Capture the cell that displays the provided text and extract its (X, Y) central coordinate. 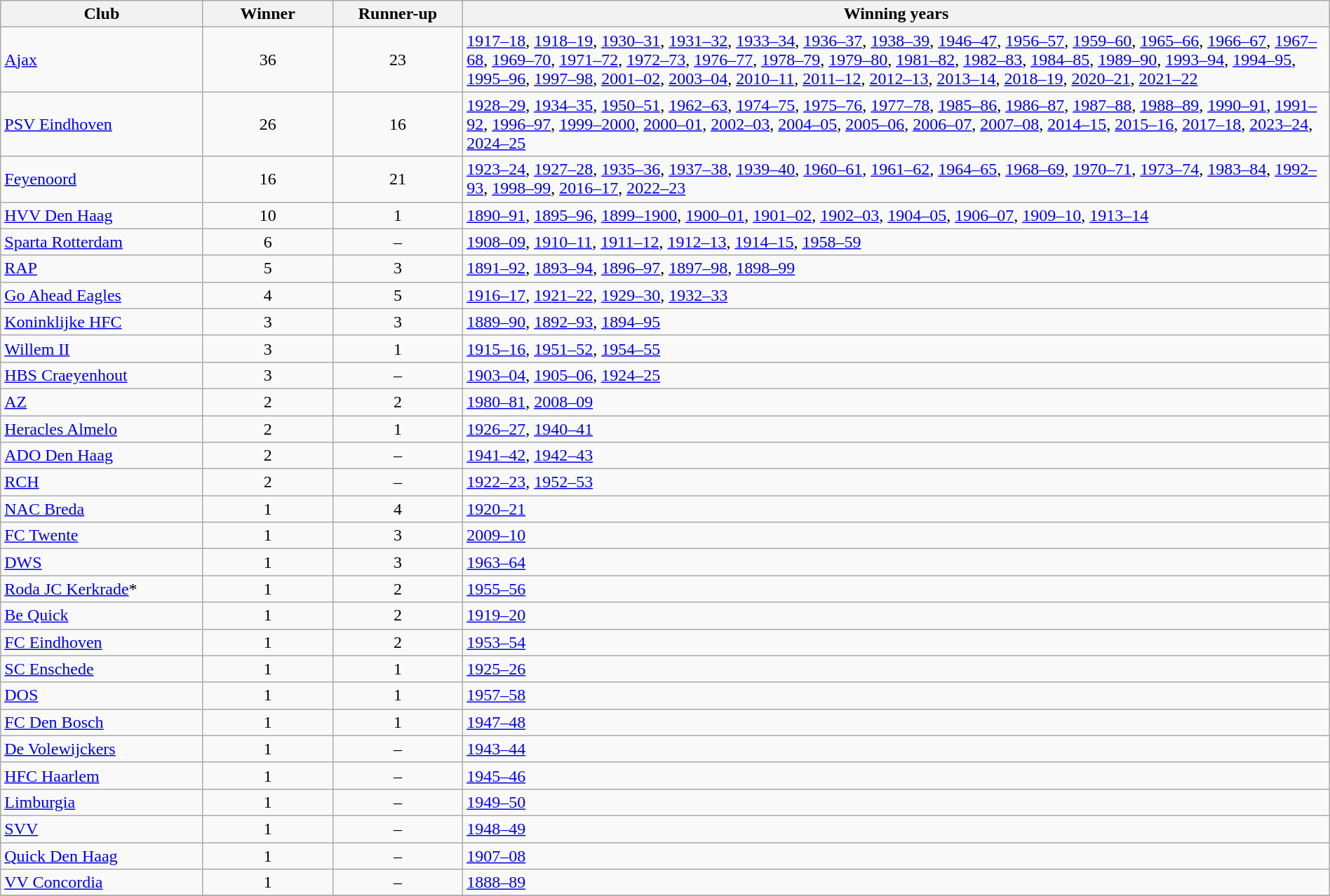
1943–44 (896, 749)
21 (397, 179)
Koninklijke HFC (102, 322)
Feyenoord (102, 179)
Ajax (102, 60)
Willem II (102, 348)
Be Quick (102, 616)
1949–50 (896, 802)
1925–26 (896, 669)
1919–20 (896, 616)
Heracles Almelo (102, 428)
AZ (102, 402)
1903–04, 1905–06, 1924–25 (896, 375)
HFC Haarlem (102, 775)
Club (102, 14)
Runner-up (397, 14)
1947–48 (896, 722)
Winning years (896, 14)
6 (268, 242)
36 (268, 60)
1945–46 (896, 775)
NAC Breda (102, 509)
VV Concordia (102, 883)
1926–27, 1940–41 (896, 428)
FC Eindhoven (102, 642)
1957–58 (896, 695)
Sparta Rotterdam (102, 242)
RCH (102, 482)
FC Twente (102, 536)
Quick Den Haag (102, 856)
1908–09, 1910–11, 1911–12, 1912–13, 1914–15, 1958–59 (896, 242)
SC Enschede (102, 669)
1888–89 (896, 883)
1890–91, 1895–96, 1899–1900, 1900–01, 1901–02, 1902–03, 1904–05, 1906–07, 1909–10, 1913–14 (896, 215)
1923–24, 1927–28, 1935–36, 1937–38, 1939–40, 1960–61, 1961–62, 1964–65, 1968–69, 1970–71, 1973–74, 1983–84, 1992–93, 1998–99, 2016–17, 2022–23 (896, 179)
1916–17, 1921–22, 1929–30, 1932–33 (896, 295)
1915–16, 1951–52, 1954–55 (896, 348)
SVV (102, 829)
PSV Eindhoven (102, 124)
1980–81, 2008–09 (896, 402)
1948–49 (896, 829)
2009–10 (896, 536)
FC Den Bosch (102, 722)
1889–90, 1892–93, 1894–95 (896, 322)
1963–64 (896, 562)
10 (268, 215)
23 (397, 60)
ADO Den Haag (102, 456)
1941–42, 1942–43 (896, 456)
DOS (102, 695)
HBS Craeyenhout (102, 375)
Roda JC Kerkrade* (102, 589)
De Volewijckers (102, 749)
1907–08 (896, 856)
Winner (268, 14)
26 (268, 124)
1891–92, 1893–94, 1896–97, 1897–98, 1898–99 (896, 269)
1920–21 (896, 509)
Go Ahead Eagles (102, 295)
1922–23, 1952–53 (896, 482)
Limburgia (102, 802)
1955–56 (896, 589)
HVV Den Haag (102, 215)
1953–54 (896, 642)
DWS (102, 562)
RAP (102, 269)
